Return the [X, Y] coordinate for the center point of the cell that contains the specified text.  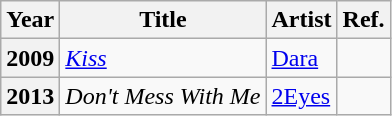
2Eyes [302, 96]
2009 [30, 58]
Artist [302, 20]
2013 [30, 96]
Ref. [364, 20]
Year [30, 20]
Don't Mess With Me [163, 96]
Title [163, 20]
Dara [302, 58]
Kiss [163, 58]
